Find where the given text appears and provide that cell's center as [X, Y] coordinate. 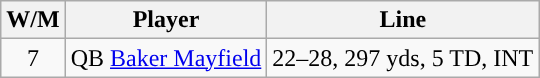
22–28, 297 yds, 5 TD, INT [403, 58]
W/M [33, 20]
QB Baker Mayfield [166, 58]
Player [166, 20]
7 [33, 58]
Line [403, 20]
